Find where the given text appears and provide that cell's center as (x, y) coordinate. 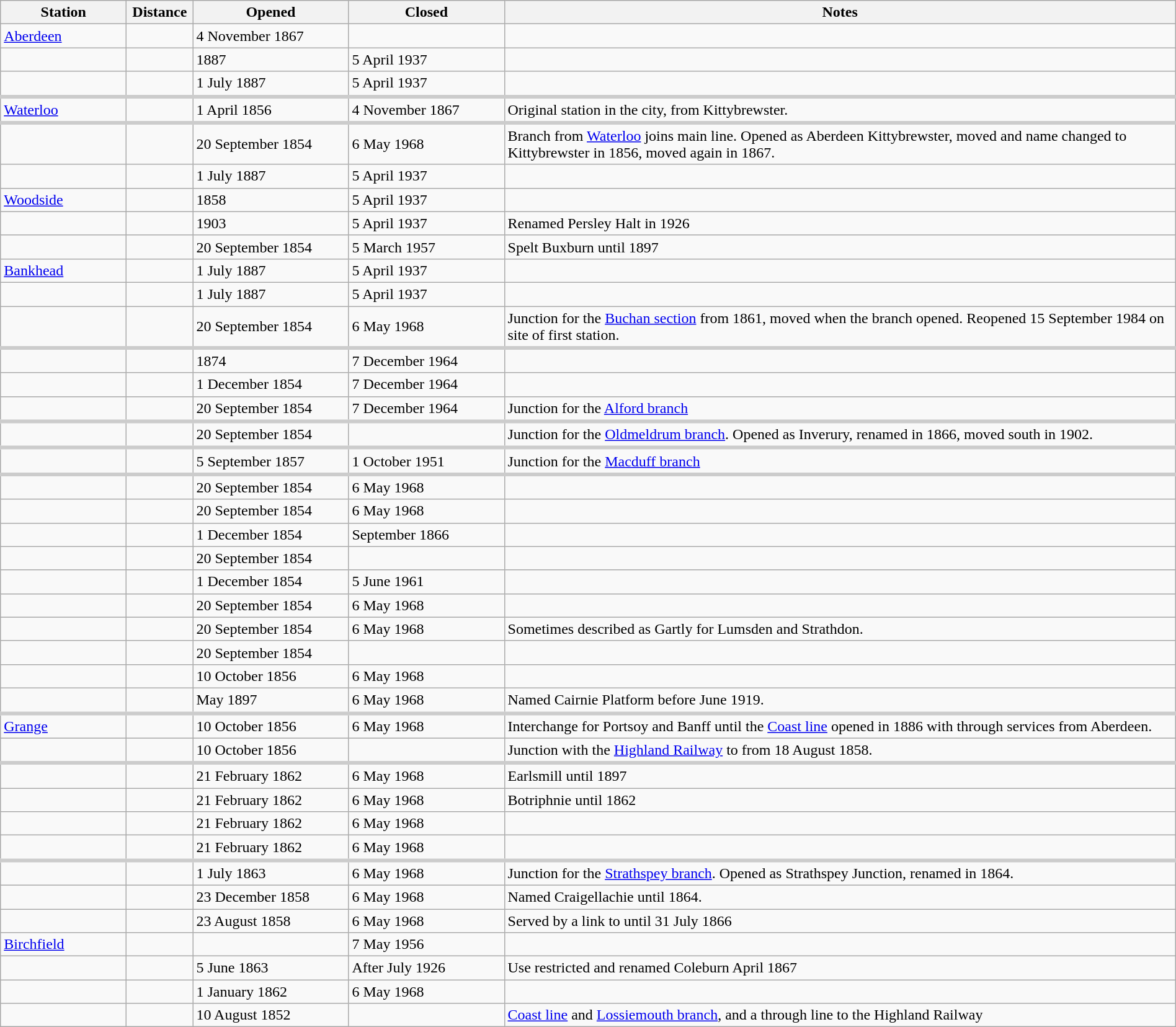
September 1866 (427, 535)
Junction for the Alford branch (840, 409)
1858 (270, 200)
10 August 1852 (270, 1015)
5 March 1957 (427, 247)
Interchange for Portsoy and Banff until the Coast line opened in 1886 with through services from Aberdeen. (840, 726)
Named Cairnie Platform before June 1919. (840, 700)
1 April 1856 (270, 109)
Spelt Buxburn until 1897 (840, 247)
Junction for the Strathspey branch. Opened as Strathspey Junction, renamed in 1864. (840, 873)
Woodside (63, 200)
Earlsmill until 1897 (840, 775)
Coast line and Lossiemouth branch, and a through line to the Highland Railway (840, 1015)
Original station in the city, from Kittybrewster. (840, 109)
Sometimes described as Gartly for Lumsden and Strathdon. (840, 629)
23 August 1858 (270, 921)
5 June 1863 (270, 968)
5 June 1961 (427, 582)
Junction with the Highland Railway to from 18 August 1858. (840, 750)
Branch from Waterloo joins main line. Opened as Aberdeen Kittybrewster, moved and name changed to Kittybrewster in 1856, moved again in 1867. (840, 144)
Station (63, 12)
1903 (270, 223)
Waterloo (63, 109)
Junction for the Oldmeldrum branch. Opened as Inverury, renamed in 1866, moved south in 1902. (840, 435)
Birchfield (63, 945)
Grange (63, 726)
Closed (427, 12)
1 July 1863 (270, 873)
7 May 1956 (427, 945)
Opened (270, 12)
Notes (840, 12)
1 January 1862 (270, 992)
After July 1926 (427, 968)
Renamed Persley Halt in 1926 (840, 223)
Aberdeen (63, 36)
Served by a link to until 31 July 1866 (840, 921)
Botriphnie until 1862 (840, 800)
23 December 1858 (270, 897)
Junction for the Buchan section from 1861, moved when the branch opened. Reopened 15 September 1984 on site of first station. (840, 327)
Bankhead (63, 270)
1887 (270, 60)
Named Craigellachie until 1864. (840, 897)
5 September 1857 (270, 461)
Distance (160, 12)
Junction for the Macduff branch (840, 461)
Use restricted and renamed Coleburn April 1867 (840, 968)
May 1897 (270, 700)
1 October 1951 (427, 461)
1874 (270, 360)
